Detect which cell encompasses the target text, then output its [X, Y] center coordinate. 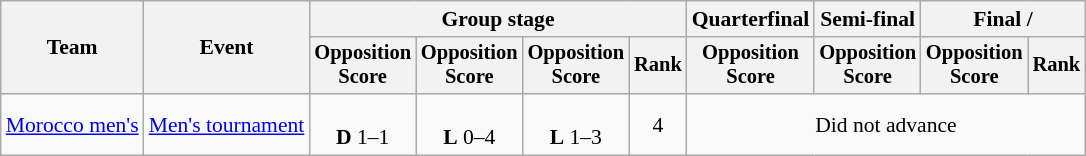
Did not advance [886, 124]
4 [658, 124]
Morocco men's [72, 124]
L 0–4 [470, 124]
Event [227, 48]
Team [72, 48]
Final / [1003, 19]
L 1–3 [576, 124]
D 1–1 [362, 124]
Quarterfinal [751, 19]
Group stage [498, 19]
Semi-final [868, 19]
Men's tournament [227, 124]
